Return (x, y) of the center of cell containing provided text 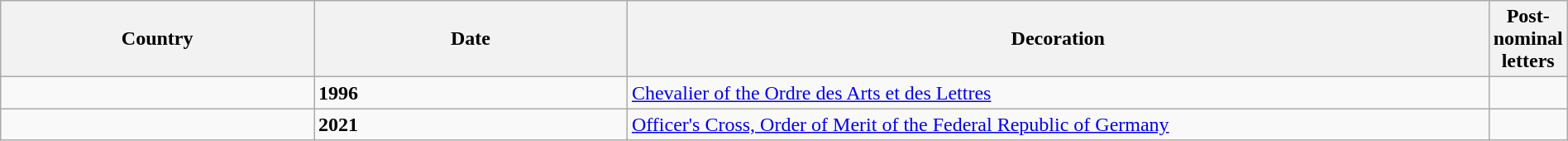
1996 (471, 93)
Chevalier of the Ordre des Arts et des Lettres (1058, 93)
2021 (471, 124)
Officer's Cross, Order of Merit of the Federal Republic of Germany (1058, 124)
Post-nominal letters (1528, 39)
Decoration (1058, 39)
Country (157, 39)
Date (471, 39)
